Provide the (X, Y) coordinate of the cell's center where the given text is located.  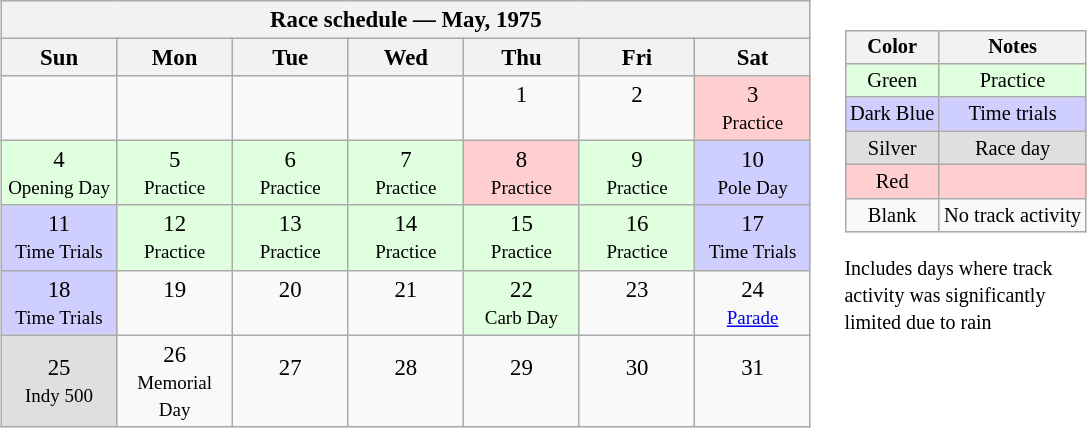
1 (522, 108)
17Time Trials (753, 238)
Time trials (1012, 114)
27 (290, 381)
4Opening Day (59, 174)
Thu (522, 58)
Dark Blue (892, 114)
25Indy 500 (59, 381)
29 (522, 381)
8Practice (522, 174)
16Practice (637, 238)
Notes (1012, 47)
Green (892, 81)
Color (892, 47)
6Practice (290, 174)
18Time Trials (59, 302)
11Time Trials (59, 238)
No track activity (1012, 215)
Race schedule — May, 1975 (406, 20)
20 (290, 302)
Red (892, 182)
31 (753, 381)
19 (175, 302)
10Pole Day (753, 174)
2 (637, 108)
Practice (1012, 81)
Silver (892, 148)
12Practice (175, 238)
14Practice (406, 238)
Blank (892, 215)
Sun (59, 58)
13Practice (290, 238)
28 (406, 381)
3Practice (753, 108)
30 (637, 381)
7Practice (406, 174)
15Practice (522, 238)
Wed (406, 58)
22Carb Day (522, 302)
Tue (290, 58)
Sat (753, 58)
Race day (1012, 148)
26Memorial Day (175, 381)
5Practice (175, 174)
23 (637, 302)
24Parade (753, 302)
Fri (637, 58)
21 (406, 302)
Mon (175, 58)
9Practice (637, 174)
